For the text-containing cell, return its midpoint in (x, y) coordinate format. 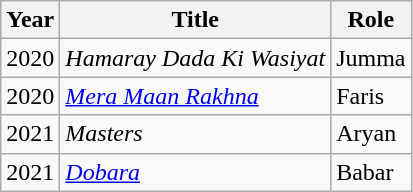
Year (30, 20)
Jumma (371, 58)
Role (371, 20)
Dobara (196, 172)
Babar (371, 172)
Aryan (371, 134)
Title (196, 20)
Mera Maan Rakhna (196, 96)
Faris (371, 96)
Masters (196, 134)
Hamaray Dada Ki Wasiyat (196, 58)
